From the cell containing the given text, extract its center point as [X, Y] coordinate. 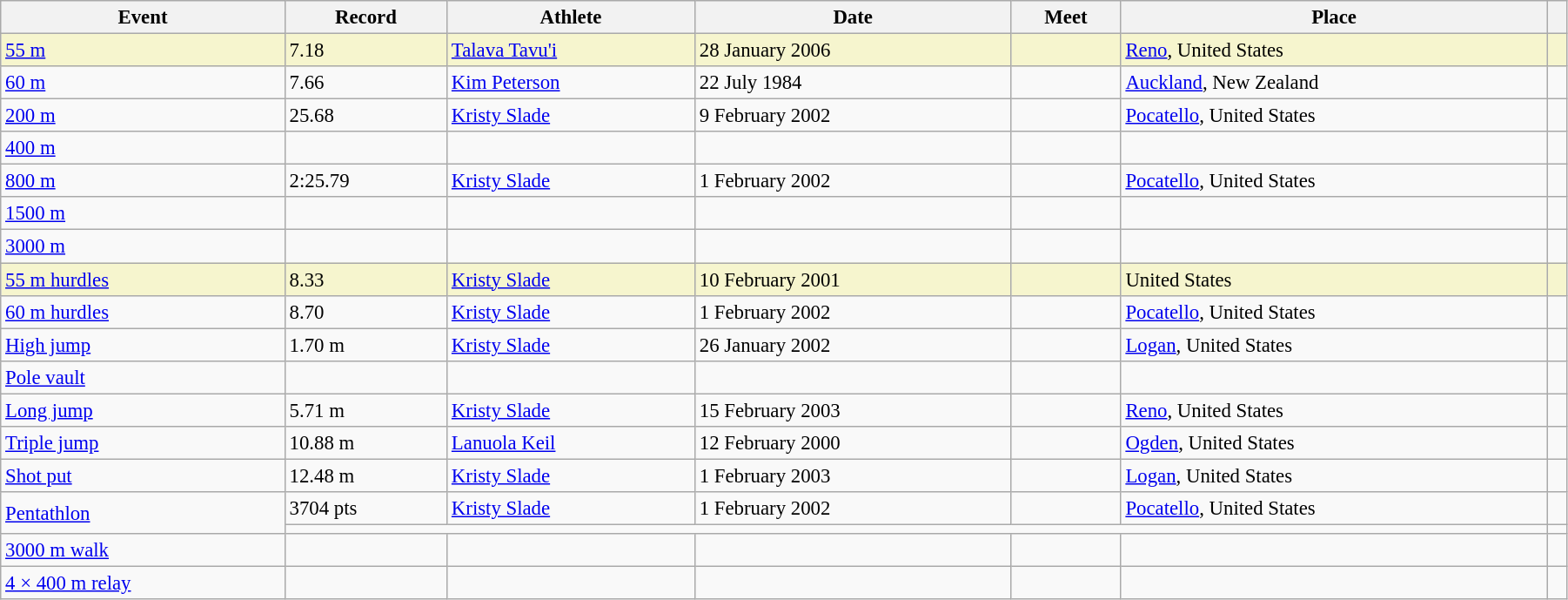
1 February 2003 [853, 475]
Pole vault [143, 377]
26 January 2002 [853, 345]
Auckland, New Zealand [1334, 83]
3704 pts [365, 509]
200 m [143, 116]
9 February 2002 [853, 116]
55 m [143, 51]
Record [365, 17]
1.70 m [365, 345]
Shot put [143, 475]
60 m hurdles [143, 312]
Talava Tavu'i [571, 51]
15 February 2003 [853, 410]
1500 m [143, 213]
3000 m [143, 246]
Pentathlon [143, 513]
Date [853, 17]
7.66 [365, 83]
8.33 [365, 280]
55 m hurdles [143, 280]
Event [143, 17]
3000 m walk [143, 550]
Lanuola Keil [571, 443]
12.48 m [365, 475]
25.68 [365, 116]
10.88 m [365, 443]
12 February 2000 [853, 443]
800 m [143, 181]
Triple jump [143, 443]
4 × 400 m relay [143, 583]
28 January 2006 [853, 51]
8.70 [365, 312]
Kim Peterson [571, 83]
60 m [143, 83]
Place [1334, 17]
22 July 1984 [853, 83]
United States [1334, 280]
7.18 [365, 51]
5.71 m [365, 410]
400 m [143, 148]
High jump [143, 345]
Meet [1066, 17]
2:25.79 [365, 181]
Ogden, United States [1334, 443]
Long jump [143, 410]
10 February 2001 [853, 280]
Athlete [571, 17]
